Capture the cell that displays the provided text and extract its [x, y] central coordinate. 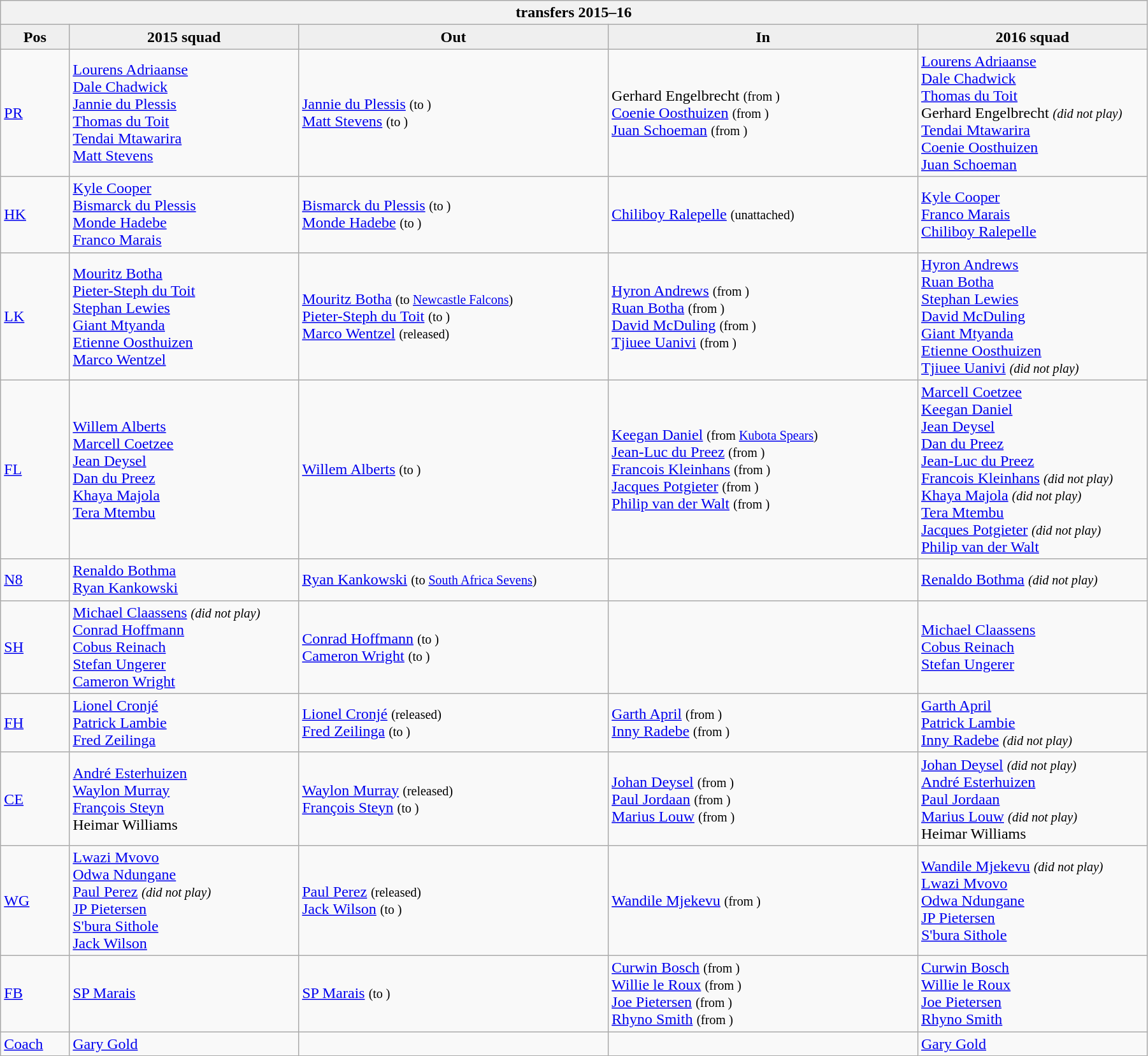
2015 squad [184, 37]
Out [454, 37]
Conrad Hoffmann (to ) Cameron Wright (to ) [454, 647]
Johan Deysel (from ) Paul Jordaan (from ) Marius Louw (from ) [763, 799]
Jannie du Plessis (to ) Matt Stevens (to ) [454, 113]
Renaldo BothmaRyan Kankowski [184, 580]
Michael Claassens (did not play)Conrad HoffmannCobus ReinachStefan UngererCameron Wright [184, 647]
Mouritz Botha (to Newcastle Falcons) Pieter-Steph du Toit (to ) Marco Wentzel (released) [454, 316]
In [763, 37]
Pos [35, 37]
Curwin Bosch (from ) Willie le Roux (from ) Joe Pietersen (from ) Rhyno Smith (from ) [763, 993]
Hyron AndrewsRuan BothaStephan LewiesDavid McDulingGiant MtyandaEtienne OosthuizenTjiuee Uanivi (did not play) [1032, 316]
FL [35, 469]
Garth AprilPatrick LambieInny Radebe (did not play) [1032, 723]
SP Marais [184, 993]
Willem AlbertsMarcell CoetzeeJean DeyselDan du PreezKhaya MajolaTera Mtembu [184, 469]
Curwin BoschWillie le RouxJoe PietersenRhyno Smith [1032, 993]
Ryan Kankowski (to South Africa Sevens) [454, 580]
WG [35, 900]
2016 squad [1032, 37]
Mouritz BothaPieter-Steph du ToitStephan LewiesGiant MtyandaEtienne OosthuizenMarco Wentzel [184, 316]
Waylon Murray (released) François Steyn (to ) [454, 799]
Lionel Cronjé (released) Fred Zeilinga (to ) [454, 723]
Gerhard Engelbrecht (from ) Coenie Oosthuizen (from ) Juan Schoeman (from ) [763, 113]
Wandile Mjekevu (did not play)Lwazi MvovoOdwa NdunganeJP PietersenS'bura Sithole [1032, 900]
Garth April (from ) Inny Radebe (from ) [763, 723]
SH [35, 647]
Hyron Andrews (from ) Ruan Botha (from ) David McDuling (from ) Tjiuee Uanivi (from ) [763, 316]
N8 [35, 580]
Kyle CooperBismarck du PlessisMonde HadebeFranco Marais [184, 214]
Bismarck du Plessis (to ) Monde Hadebe (to ) [454, 214]
Lourens AdriaanseDale ChadwickThomas du ToitGerhard Engelbrecht (did not play)Tendai MtawariraCoenie OosthuizenJuan Schoeman [1032, 113]
LK [35, 316]
Renaldo Bothma (did not play) [1032, 580]
Paul Perez (released) Jack Wilson (to ) [454, 900]
HK [35, 214]
transfers 2015–16 [574, 13]
Kyle CooperFranco MaraisChiliboy Ralepelle [1032, 214]
André EsterhuizenWaylon MurrayFrançois SteynHeimar Williams [184, 799]
Lourens AdriaanseDale ChadwickJannie du PlessisThomas du ToitTendai MtawariraMatt Stevens [184, 113]
Chiliboy Ralepelle (unattached) [763, 214]
SP Marais (to ) [454, 993]
PR [35, 113]
Keegan Daniel (from Kubota Spears) Jean-Luc du Preez (from ) Francois Kleinhans (from ) Jacques Potgieter (from ) Philip van der Walt (from ) [763, 469]
Wandile Mjekevu (from ) [763, 900]
FB [35, 993]
Johan Deysel (did not play)André EsterhuizenPaul JordaanMarius Louw (did not play)Heimar Williams [1032, 799]
FH [35, 723]
Coach [35, 1043]
Michael ClaassensCobus ReinachStefan Ungerer [1032, 647]
Lwazi MvovoOdwa NdunganePaul Perez (did not play)JP PietersenS'bura SitholeJack Wilson [184, 900]
Lionel CronjéPatrick LambieFred Zeilinga [184, 723]
Willem Alberts (to ) [454, 469]
CE [35, 799]
